From the cell containing the given text, extract its center point as (X, Y) coordinate. 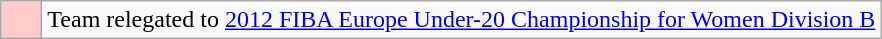
Team relegated to 2012 FIBA Europe Under-20 Championship for Women Division B (462, 20)
